Find where the given text appears and provide that cell's center as (x, y) coordinate. 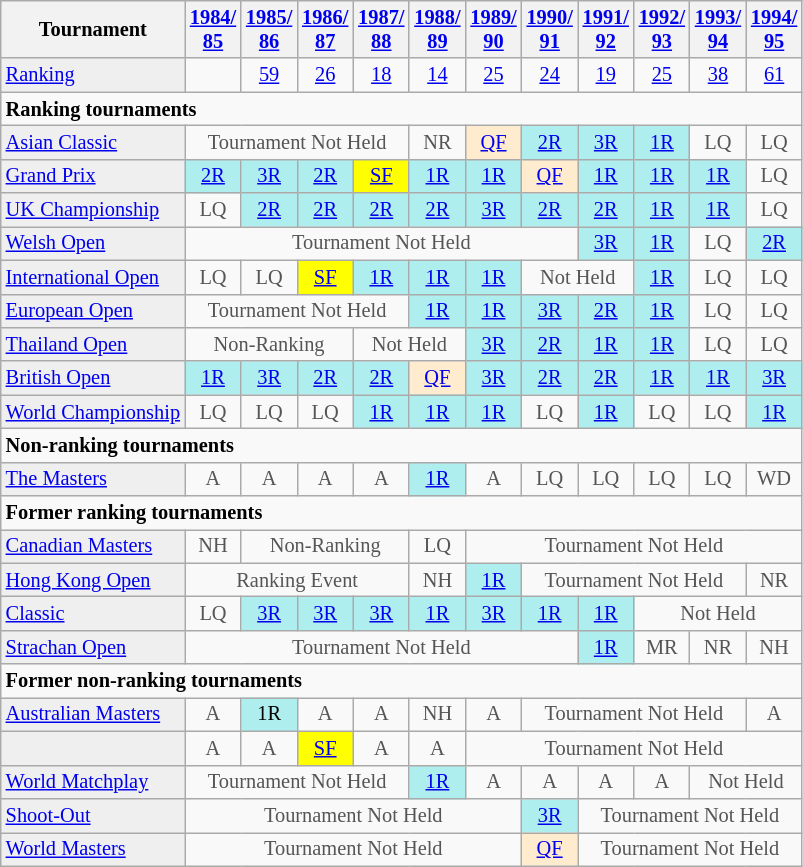
1985/86 (269, 29)
Australian Masters (93, 714)
1986/87 (325, 29)
Welsh Open (93, 243)
61 (774, 75)
MR (662, 647)
International Open (93, 277)
Ranking Event (297, 580)
14 (437, 75)
Former ranking tournaments (402, 513)
WD (774, 479)
Classic (93, 613)
1992/93 (662, 29)
19 (606, 75)
UK Championship (93, 210)
1990/91 (550, 29)
1994/95 (774, 29)
Ranking (93, 75)
24 (550, 75)
Hong Kong Open (93, 580)
European Open (93, 311)
Asian Classic (93, 142)
Grand Prix (93, 176)
Ranking tournaments (402, 109)
Shoot-Out (93, 815)
18 (381, 75)
1988/89 (437, 29)
Former non-ranking tournaments (402, 681)
Strachan Open (93, 647)
1984/85 (213, 29)
1989/90 (493, 29)
Non-ranking tournaments (402, 445)
1987/88 (381, 29)
The Masters (93, 479)
British Open (93, 378)
Tournament (93, 29)
59 (269, 75)
World Matchplay (93, 782)
World Masters (93, 849)
38 (718, 75)
1993/94 (718, 29)
26 (325, 75)
1991/92 (606, 29)
Canadian Masters (93, 546)
Thailand Open (93, 344)
World Championship (93, 412)
